Capture the cell that displays the provided text and extract its (x, y) central coordinate. 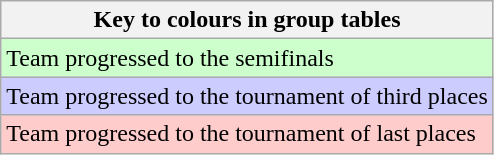
Team progressed to the semifinals (248, 58)
Team progressed to the tournament of third places (248, 96)
Key to colours in group tables (248, 20)
Team progressed to the tournament of last places (248, 134)
